Scan for the cell matching the given text and deliver its (X, Y) coordinate at center. 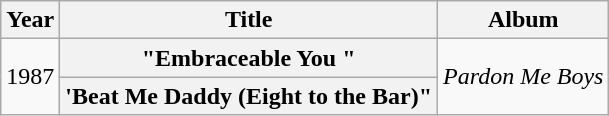
Album (524, 20)
Title (249, 20)
'Beat Me Daddy (Eight to the Bar)" (249, 96)
Year (30, 20)
1987 (30, 77)
"Embraceable You " (249, 58)
Pardon Me Boys (524, 77)
